Output the (x, y) coordinate of the center of the cell containing the given text.  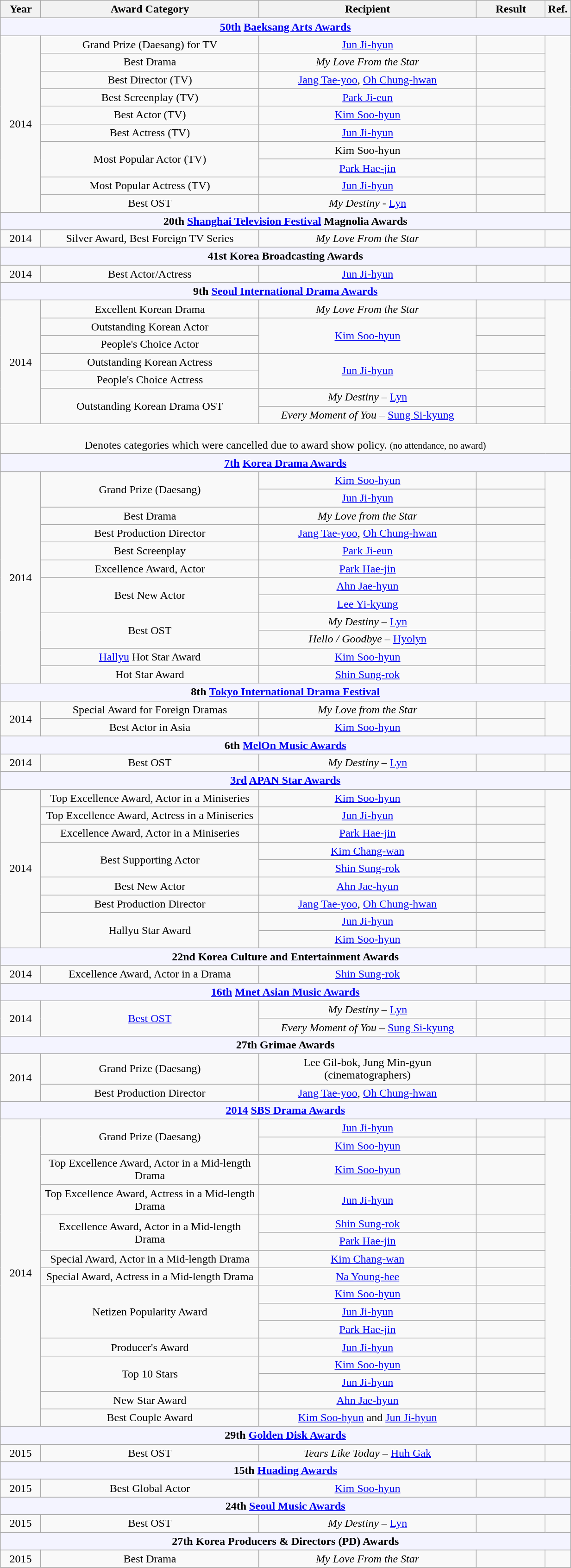
Hallyu Hot Star Award (150, 657)
Best Screenplay (150, 551)
Silver Award, Best Foreign TV Series (150, 239)
27th Grimae Awards (285, 1045)
22nd Korea Culture and Entertainment Awards (285, 957)
Result (511, 9)
My Destiny - Lyn (368, 203)
Lee Gil-bok, Jung Min-gyun (cinematographers) (368, 1069)
Best Actress (TV) (150, 133)
Award Category (150, 9)
Best Actor (TV) (150, 115)
Lee Yi-kyung (368, 604)
People's Choice Actress (150, 380)
New Star Award (150, 1400)
6th MelOn Music Awards (285, 745)
Hello / Goodbye – Hyolyn (368, 639)
Top 10 Stars (150, 1373)
Top Excellence Award, Actor in a Mid-length Drama (150, 1170)
Most Popular Actress (TV) (150, 185)
Best Director (TV) (150, 80)
29th Golden Disk Awards (285, 1435)
Best Actor in Asia (150, 727)
People's Choice Actor (150, 344)
24th Seoul Music Awards (285, 1506)
Special Award, Actor in a Mid-length Drama (150, 1259)
Best Couple Award (150, 1418)
Outstanding Korean Actor (150, 327)
27th Korea Producers & Directors (PD) Awards (285, 1541)
Year (21, 9)
Kim Soo-hyun and Jun Ji-hyun (368, 1418)
Excellence Award, Actor in a Mid-length Drama (150, 1232)
Top Excellence Award, Actress in a Miniseries (150, 816)
Na Young-hee (368, 1276)
Special Award, Actress in a Mid-length Drama (150, 1276)
Ref. (558, 9)
20th Shanghai Television Festival Magnolia Awards (285, 221)
Most Popular Actor (TV) (150, 159)
Best Screenplay (TV) (150, 97)
Grand Prize (Daesang) for TV (150, 44)
2014 SBS Drama Awards (285, 1111)
41st Korea Broadcasting Awards (285, 256)
Top Excellence Award, Actor in a Miniseries (150, 798)
3rd APAN Star Awards (285, 780)
16th Mnet Asian Music Awards (285, 992)
Outstanding Korean Actress (150, 362)
Excellence Award, Actor in a Miniseries (150, 833)
Excellence Award, Actor in a Drama (150, 974)
Netizen Popularity Award (150, 1312)
Excellence Award, Actor (150, 569)
Excellent Korean Drama (150, 309)
Denotes categories which were cancelled due to award show policy. (no attendance, no award) (285, 438)
50th Baeksang Arts Awards (285, 27)
Best Actor/Actress (150, 274)
Best Supporting Actor (150, 860)
7th Korea Drama Awards (285, 463)
Best Global Actor (150, 1488)
Producer's Award (150, 1347)
Recipient (368, 9)
8th Tokyo International Drama Festival (285, 692)
Outstanding Korean Drama OST (150, 406)
Top Excellence Award, Actress in a Mid-length Drama (150, 1200)
9th Seoul International Drama Awards (285, 292)
Hallyu Star Award (150, 930)
15th Huading Awards (285, 1471)
Hot Star Award (150, 674)
Tears Like Today – Huh Gak (368, 1453)
Special Award for Foreign Dramas (150, 710)
